Capture the cell that displays the provided text and extract its [x, y] central coordinate. 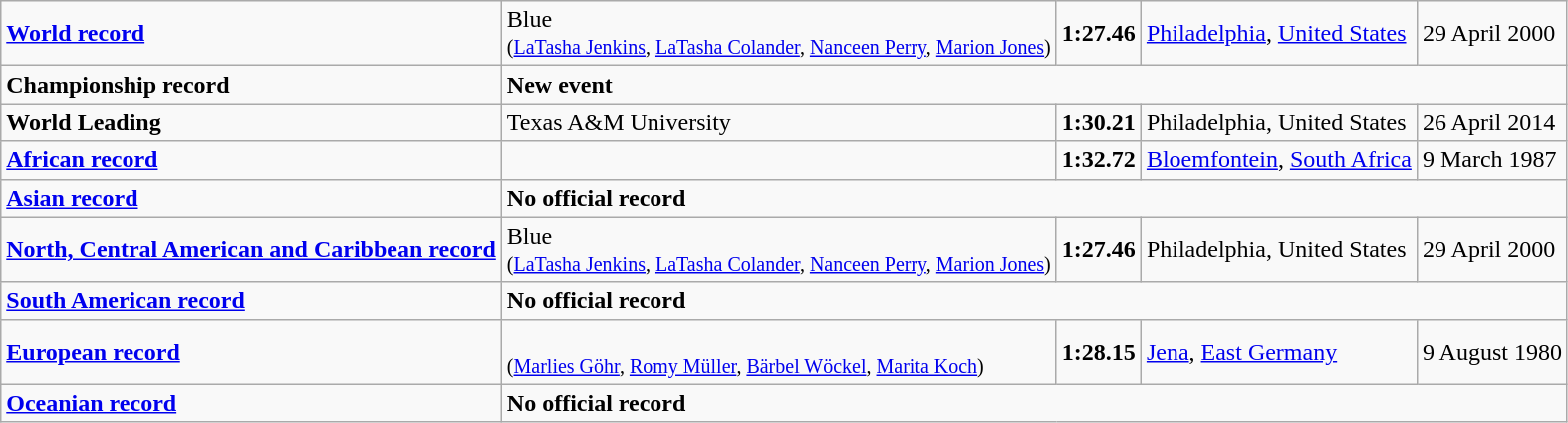
Oceanian record [251, 403]
World Leading [251, 122]
9 August 1980 [1492, 352]
(Marlies Göhr, Romy Müller, Bärbel Wöckel, Marita Koch) [779, 352]
New event [1034, 85]
Asian record [251, 198]
Championship record [251, 85]
World record [251, 34]
1:32.72 [1098, 160]
Bloemfontein, South Africa [1279, 160]
Texas A&M University [779, 122]
9 March 1987 [1492, 160]
1:28.15 [1098, 352]
26 April 2014 [1492, 122]
South American record [251, 301]
North, Central American and Caribbean record [251, 249]
African record [251, 160]
European record [251, 352]
1:30.21 [1098, 122]
Jena, East Germany [1279, 352]
